Return (X, Y) of the center of cell containing provided text 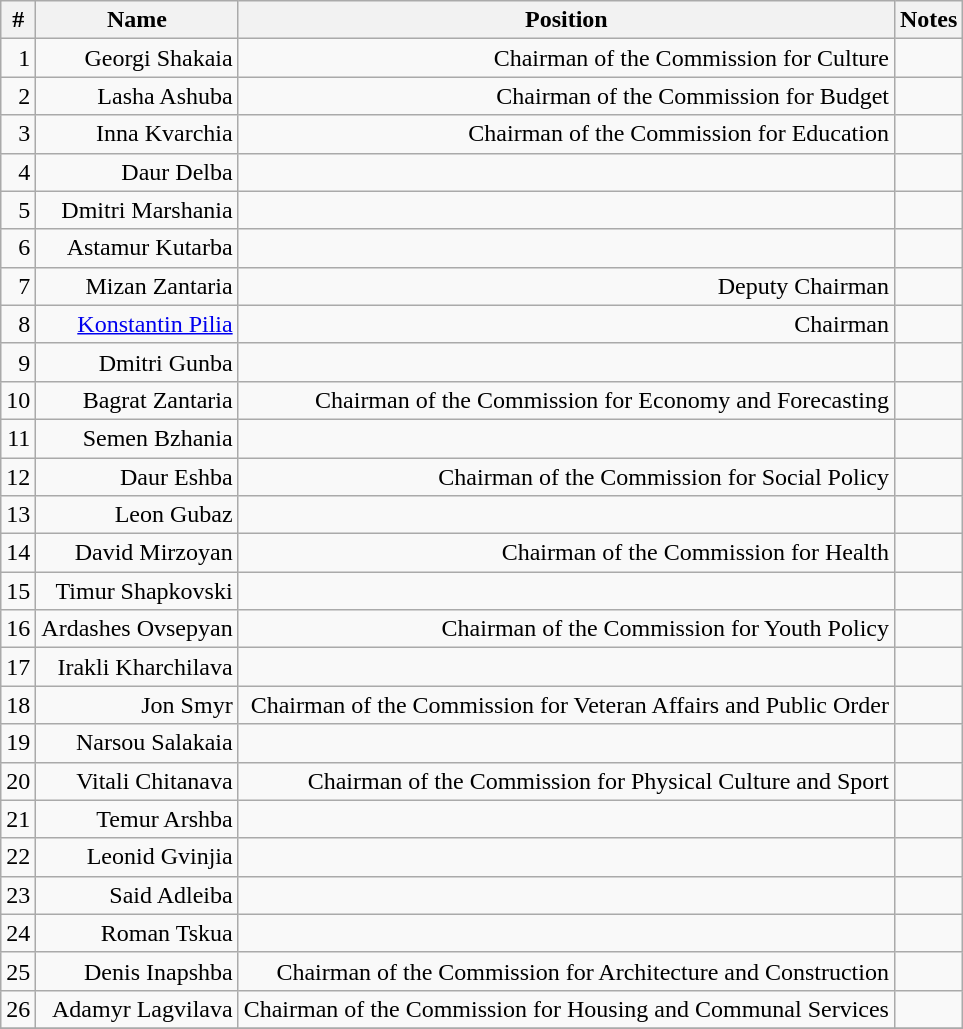
10 (18, 400)
18 (18, 705)
19 (18, 743)
Narsou Salakaia (137, 743)
Astamur Kutarba (137, 248)
Deputy Chairman (566, 286)
Chairman of the Commission for Youth Policy (566, 629)
Chairman of the Commission for Economy and Forecasting (566, 400)
22 (18, 857)
Konstantin Pilia (137, 324)
Chairman of the Commission for Social Policy (566, 477)
Jon Smyr (137, 705)
11 (18, 438)
Timur Shapkovski (137, 591)
3 (18, 134)
# (18, 20)
Daur Eshba (137, 477)
Leonid Gvinjia (137, 857)
25 (18, 971)
12 (18, 477)
Denis Inapshba (137, 971)
9 (18, 362)
2 (18, 96)
Chairman of the Commission for Physical Culture and Sport (566, 781)
Lasha Ashuba (137, 96)
Dmitri Marshania (137, 210)
Daur Delba (137, 172)
David Mirzoyan (137, 553)
7 (18, 286)
6 (18, 248)
Mizan Zantaria (137, 286)
Roman Tskua (137, 933)
Chairman of the Commission for Housing and Communal Services (566, 1009)
Chairman of the Commission for Education (566, 134)
Adamyr Lagvilava (137, 1009)
Irakli Kharchilava (137, 667)
8 (18, 324)
Position (566, 20)
Chairman of the Commission for Culture (566, 58)
Chairman of the Commission for Architecture and Construction (566, 971)
15 (18, 591)
Leon Gubaz (137, 515)
Inna Kvarchia (137, 134)
Ardashes Ovsepyan (137, 629)
4 (18, 172)
Chairman of the Commission for Budget (566, 96)
17 (18, 667)
Chairman of the Commission for Health (566, 553)
13 (18, 515)
5 (18, 210)
21 (18, 819)
23 (18, 895)
Name (137, 20)
Dmitri Gunba (137, 362)
Said Adleiba (137, 895)
Georgi Shakaia (137, 58)
Notes (928, 20)
1 (18, 58)
16 (18, 629)
26 (18, 1009)
Bagrat Zantaria (137, 400)
24 (18, 933)
Chairman (566, 324)
Vitali Chitanava (137, 781)
Chairman of the Commission for Veteran Affairs and Public Order (566, 705)
20 (18, 781)
Temur Arshba (137, 819)
Semen Bzhania (137, 438)
14 (18, 553)
